Provide the [x, y] coordinate of the cell's center where the given text is located.  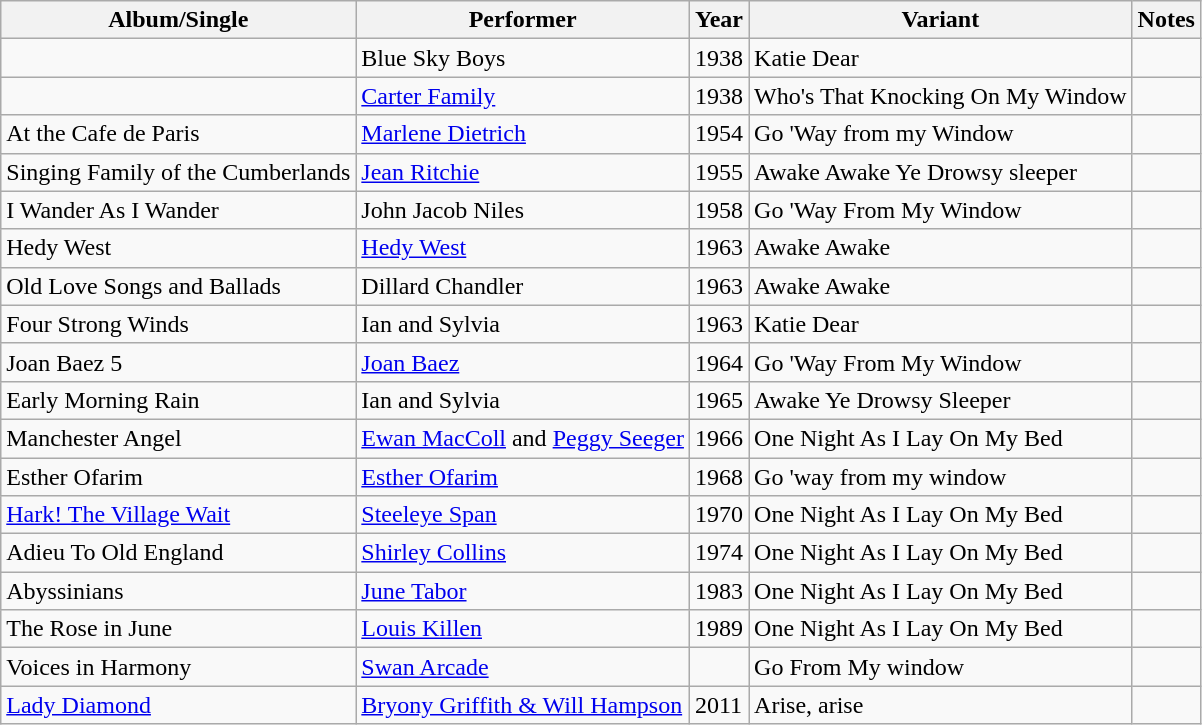
Manchester Angel [178, 438]
1954 [718, 134]
Ewan MacColl and Peggy Seeger [523, 438]
2011 [718, 705]
1970 [718, 515]
Dillard Chandler [523, 286]
Old Love Songs and Ballads [178, 286]
Bryony Griffith & Will Hampson [523, 705]
Shirley Collins [523, 553]
Awake Ye Drowsy Sleeper [941, 400]
Album/Single [178, 20]
Go 'Way from my Window [941, 134]
Joan Baez [523, 362]
1955 [718, 172]
Marlene Dietrich [523, 134]
Voices in Harmony [178, 667]
Swan Arcade [523, 667]
Year [718, 20]
June Tabor [523, 591]
Steeleye Span [523, 515]
Louis Killen [523, 629]
John Jacob Niles [523, 210]
Notes [1166, 20]
Awake Awake Ye Drowsy sleeper [941, 172]
Singing Family of the Cumberlands [178, 172]
Who's That Knocking On My Window [941, 96]
1968 [718, 477]
1964 [718, 362]
Adieu To Old England [178, 553]
Abyssinians [178, 591]
Carter Family [523, 96]
1965 [718, 400]
Go From My window [941, 667]
Hark! The Village Wait [178, 515]
Performer [523, 20]
Jean Ritchie [523, 172]
1966 [718, 438]
At the Cafe de Paris [178, 134]
Go 'way from my window [941, 477]
Four Strong Winds [178, 324]
Variant [941, 20]
Arise, arise [941, 705]
1989 [718, 629]
1958 [718, 210]
The Rose in June [178, 629]
Blue Sky Boys [523, 58]
1983 [718, 591]
Early Morning Rain [178, 400]
I Wander As I Wander [178, 210]
Lady Diamond [178, 705]
1974 [718, 553]
Joan Baez 5 [178, 362]
